Scan for the cell matching the given text and deliver its [X, Y] coordinate at center. 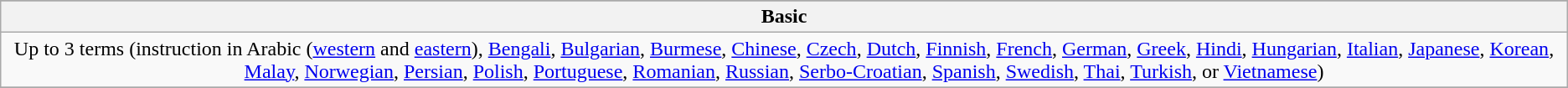
Basic [784, 17]
